Pinpoint the cell where the given text exists, returning its [x, y] midpoint coordinate. 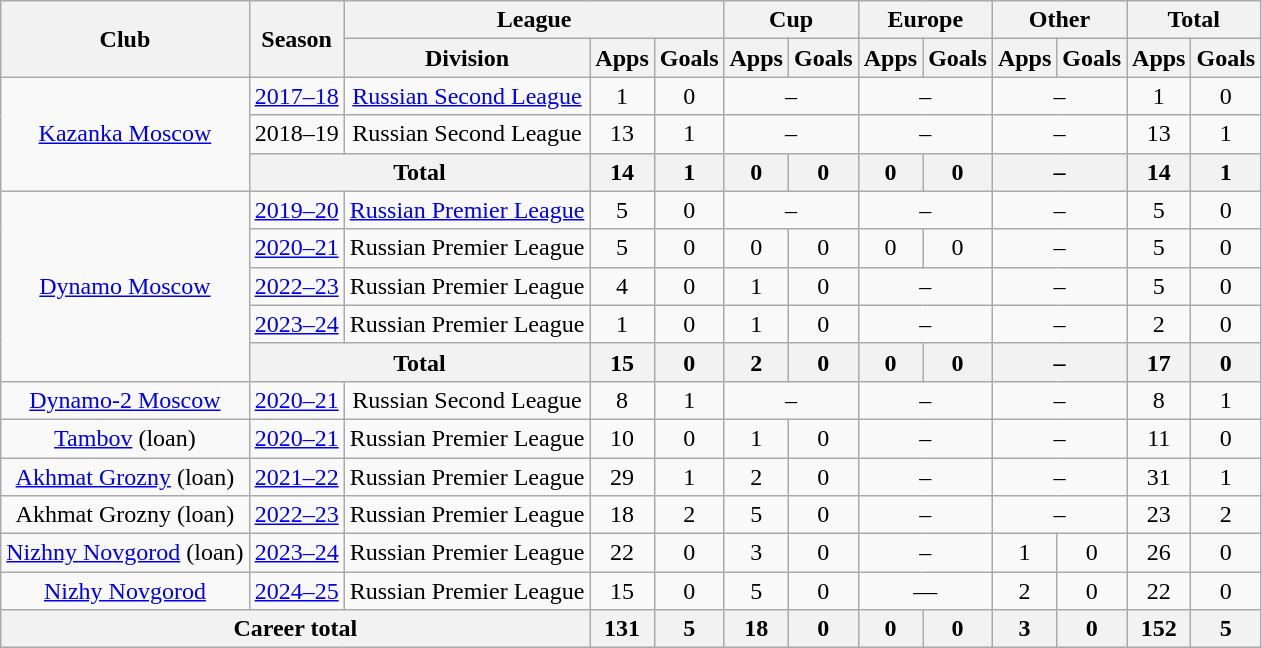
Division [467, 58]
— [925, 591]
17 [1159, 362]
Other [1059, 20]
Club [125, 39]
Tambov (loan) [125, 438]
2017–18 [296, 96]
Career total [296, 629]
4 [622, 286]
26 [1159, 553]
Dynamo-2 Moscow [125, 400]
2019–20 [296, 210]
Kazanka Moscow [125, 134]
Europe [925, 20]
Nizhny Novgorod (loan) [125, 553]
29 [622, 477]
31 [1159, 477]
2024–25 [296, 591]
11 [1159, 438]
152 [1159, 629]
10 [622, 438]
Dynamo Moscow [125, 286]
Cup [791, 20]
2021–22 [296, 477]
League [534, 20]
Season [296, 39]
Nizhy Novgorod [125, 591]
2018–19 [296, 134]
131 [622, 629]
23 [1159, 515]
